Locate the cell with the specified text and output its (x, y) center coordinate. 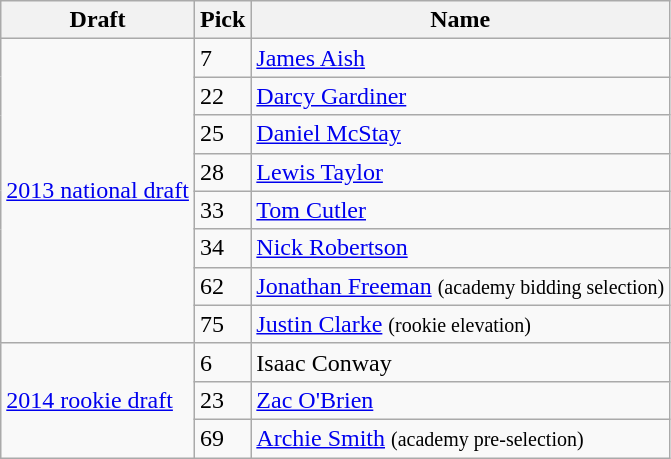
34 (222, 248)
James Aish (460, 58)
Daniel McStay (460, 134)
Name (460, 20)
Nick Robertson (460, 248)
7 (222, 58)
23 (222, 400)
Justin Clarke (rookie elevation) (460, 324)
Zac O'Brien (460, 400)
Jonathan Freeman (academy bidding selection) (460, 286)
25 (222, 134)
28 (222, 172)
Lewis Taylor (460, 172)
Archie Smith (academy pre-selection) (460, 438)
62 (222, 286)
22 (222, 96)
2014 rookie draft (98, 400)
6 (222, 362)
75 (222, 324)
69 (222, 438)
33 (222, 210)
Pick (222, 20)
Isaac Conway (460, 362)
2013 national draft (98, 191)
Darcy Gardiner (460, 96)
Draft (98, 20)
Tom Cutler (460, 210)
